Pinpoint the cell where the given text exists, returning its [x, y] midpoint coordinate. 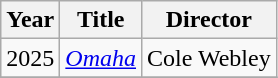
Year [30, 20]
2025 [30, 58]
Title [101, 20]
Omaha [101, 58]
Cole Webley [210, 58]
Director [210, 20]
